From the cell containing the given text, extract its center point as (x, y) coordinate. 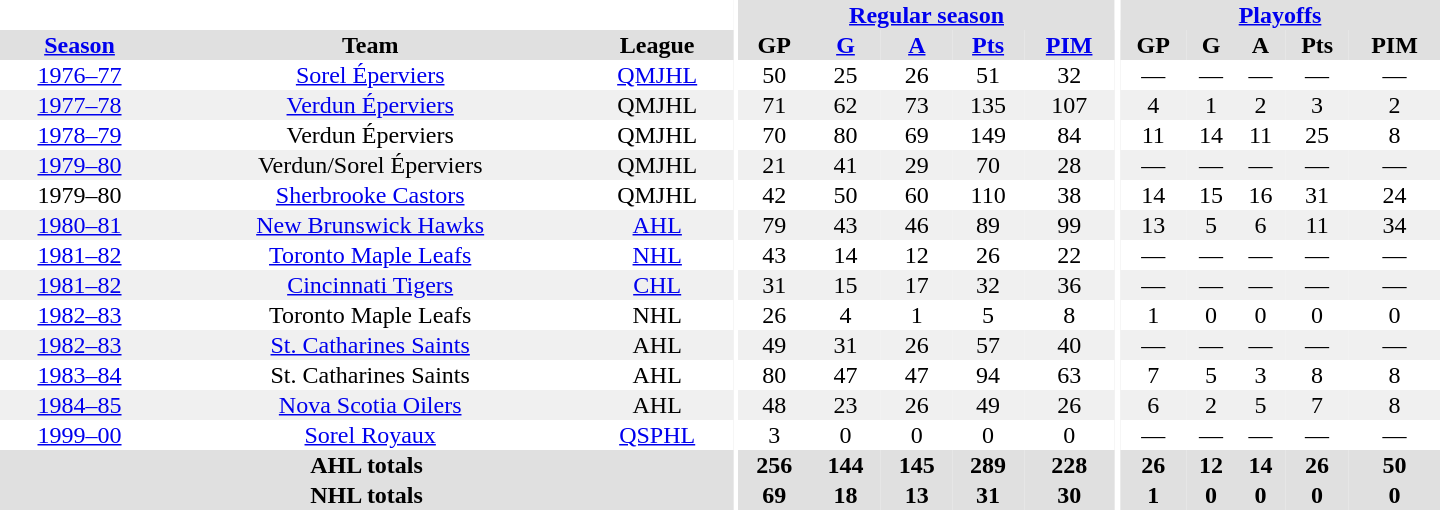
40 (1070, 345)
1978–79 (80, 135)
73 (916, 105)
149 (988, 135)
30 (1070, 495)
1984–85 (80, 405)
62 (846, 105)
289 (988, 465)
41 (846, 165)
79 (774, 225)
71 (774, 105)
Verdun/Sorel Éperviers (370, 165)
1999–00 (80, 435)
23 (846, 405)
144 (846, 465)
57 (988, 345)
42 (774, 195)
107 (1070, 105)
89 (988, 225)
Regular season (927, 15)
Team (370, 45)
AHL totals (366, 465)
46 (916, 225)
Sorel Éperviers (370, 75)
99 (1070, 225)
Sherbrooke Castors (370, 195)
28 (1070, 165)
48 (774, 405)
256 (774, 465)
84 (1070, 135)
Nova Scotia Oilers (370, 405)
94 (988, 375)
18 (846, 495)
1980–81 (80, 225)
Season (80, 45)
51 (988, 75)
228 (1070, 465)
135 (988, 105)
16 (1260, 195)
Playoffs (1280, 15)
29 (916, 165)
21 (774, 165)
63 (1070, 375)
NHL totals (366, 495)
League (657, 45)
38 (1070, 195)
24 (1394, 195)
1976–77 (80, 75)
QSPHL (657, 435)
145 (916, 465)
34 (1394, 225)
Cincinnati Tigers (370, 285)
New Brunswick Hawks (370, 225)
110 (988, 195)
Sorel Royaux (370, 435)
60 (916, 195)
36 (1070, 285)
1983–84 (80, 375)
17 (916, 285)
CHL (657, 285)
22 (1070, 255)
1977–78 (80, 105)
